From the cell containing the given text, extract its center point as [x, y] coordinate. 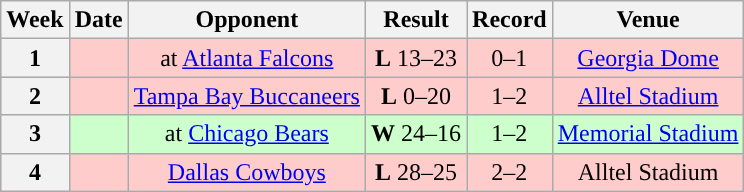
2 [35, 96]
at Chicago Bears [246, 134]
Week [35, 20]
Opponent [246, 20]
Record [510, 20]
2–2 [510, 172]
L 28–25 [416, 172]
Result [416, 20]
4 [35, 172]
Date [98, 20]
Tampa Bay Buccaneers [246, 96]
0–1 [510, 58]
1 [35, 58]
Venue [648, 20]
W 24–16 [416, 134]
3 [35, 134]
L 0–20 [416, 96]
Georgia Dome [648, 58]
L 13–23 [416, 58]
Memorial Stadium [648, 134]
at Atlanta Falcons [246, 58]
Dallas Cowboys [246, 172]
